Return (x, y) of the center of cell containing provided text 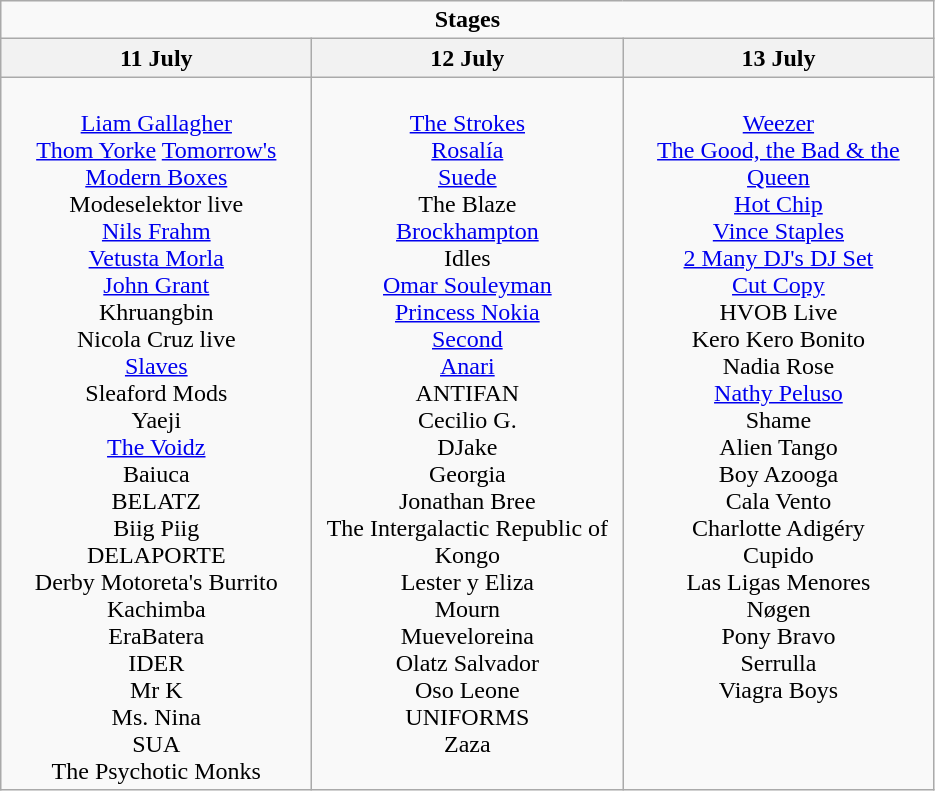
13 July (778, 58)
12 July (468, 58)
Stages (468, 20)
11 July (156, 58)
